Provide the (x, y) coordinate of the cell's center where the given text is located.  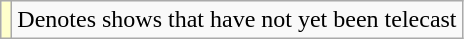
Denotes shows that have not yet been telecast (237, 20)
